Output the [x, y] coordinate of the center of the cell containing the given text.  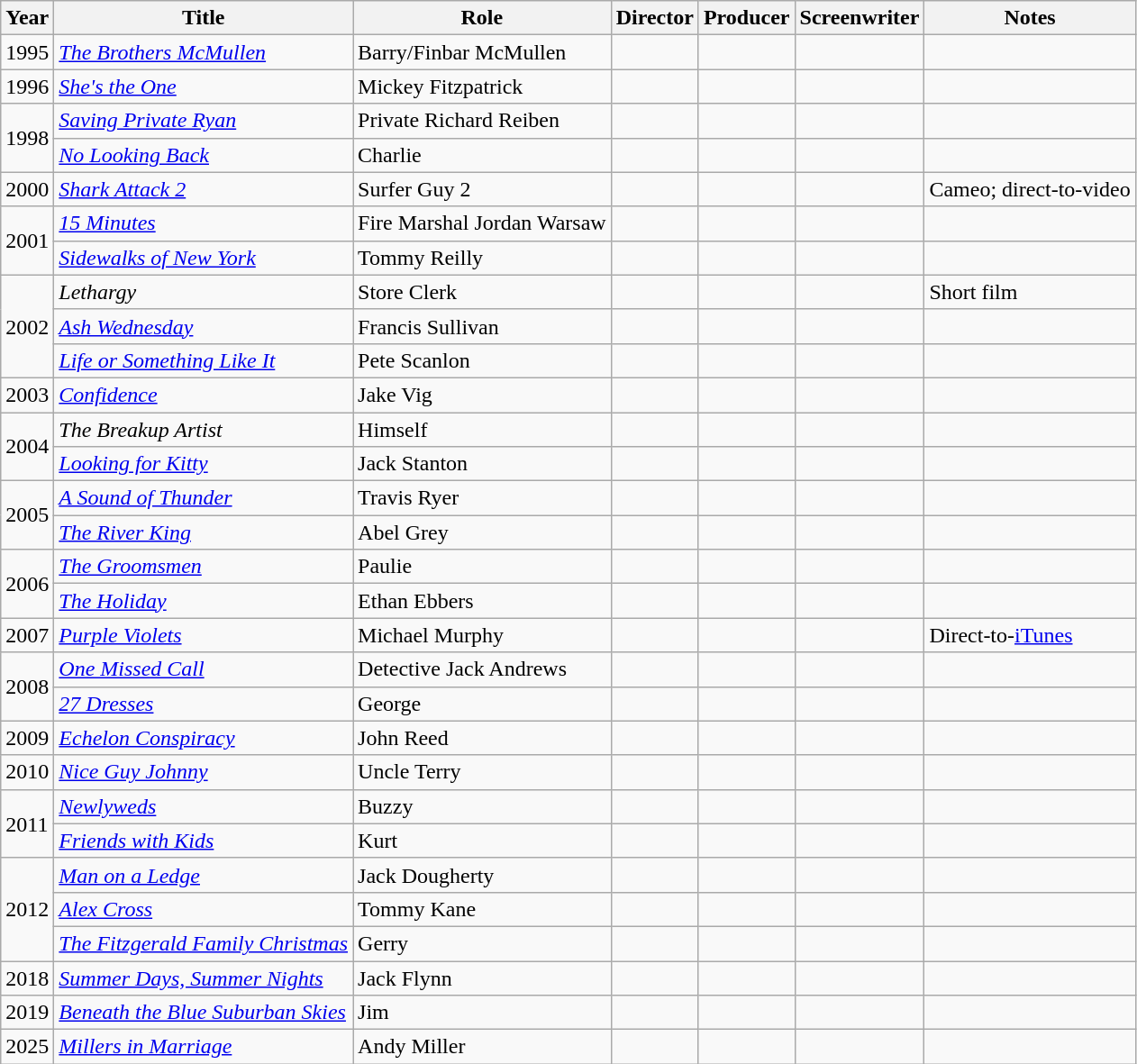
Sidewalks of New York [204, 258]
Andy Miller [483, 1047]
Travis Ryer [483, 498]
George [483, 704]
Summer Days, Summer Nights [204, 978]
Jack Dougherty [483, 875]
Purple Violets [204, 635]
Jim [483, 1013]
2008 [27, 687]
1998 [27, 138]
Shark Attack 2 [204, 189]
Abel Grey [483, 532]
No Looking Back [204, 155]
15 Minutes [204, 223]
Paulie [483, 567]
Short film [1030, 292]
Beneath the Blue Suburban Skies [204, 1013]
Man on a Ledge [204, 875]
Kurt [483, 841]
Saving Private Ryan [204, 121]
Title [204, 18]
Fire Marshal Jordan Warsaw [483, 223]
2006 [27, 584]
Echelon Conspiracy [204, 738]
2009 [27, 738]
Nice Guy Johnny [204, 772]
Life or Something Like It [204, 360]
Ethan Ebbers [483, 601]
Barry/Finbar McMullen [483, 52]
One Missed Call [204, 669]
Newlyweds [204, 806]
Surfer Guy 2 [483, 189]
Lethargy [204, 292]
Tommy Kane [483, 909]
Michael Murphy [483, 635]
2000 [27, 189]
Uncle Terry [483, 772]
2005 [27, 515]
2012 [27, 909]
2002 [27, 326]
Pete Scanlon [483, 360]
Himself [483, 430]
Confidence [204, 395]
Looking for Kitty [204, 464]
John Reed [483, 738]
Director [654, 18]
The Breakup Artist [204, 430]
Producer [746, 18]
2011 [27, 823]
Jack Stanton [483, 464]
Cameo; direct-to-video [1030, 189]
1996 [27, 86]
2019 [27, 1013]
2001 [27, 241]
2018 [27, 978]
Millers in Marriage [204, 1047]
A Sound of Thunder [204, 498]
1995 [27, 52]
Charlie [483, 155]
Jack Flynn [483, 978]
Private Richard Reiben [483, 121]
Jake Vig [483, 395]
Alex Cross [204, 909]
2010 [27, 772]
The River King [204, 532]
Ash Wednesday [204, 326]
Year [27, 18]
Tommy Reilly [483, 258]
2003 [27, 395]
2007 [27, 635]
She's the One [204, 86]
The Brothers McMullen [204, 52]
Role [483, 18]
Francis Sullivan [483, 326]
The Fitzgerald Family Christmas [204, 943]
Store Clerk [483, 292]
Gerry [483, 943]
Mickey Fitzpatrick [483, 86]
The Holiday [204, 601]
2025 [27, 1047]
Direct-to-iTunes [1030, 635]
Buzzy [483, 806]
27 Dresses [204, 704]
Notes [1030, 18]
Friends with Kids [204, 841]
Screenwriter [860, 18]
Detective Jack Andrews [483, 669]
The Groomsmen [204, 567]
2004 [27, 447]
